Pinpoint the cell where the given text exists, returning its (x, y) midpoint coordinate. 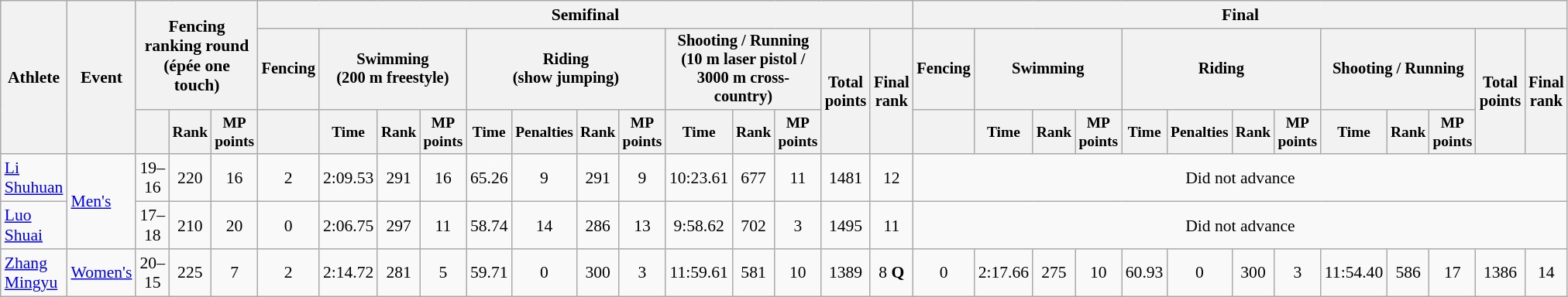
210 (191, 226)
13 (642, 226)
Men's (101, 202)
Fencing ranking round(épée one touch) (197, 56)
Event (101, 77)
Athlete (34, 77)
12 (891, 178)
586 (1408, 272)
286 (598, 226)
10:23.61 (699, 178)
60.93 (1145, 272)
20 (235, 226)
581 (753, 272)
Final (1240, 15)
225 (191, 272)
1481 (846, 178)
Riding(show jumping) (566, 70)
Semifinal (586, 15)
19–16 (152, 178)
677 (753, 178)
Women's (101, 272)
281 (398, 272)
2:14.72 (349, 272)
1495 (846, 226)
5 (443, 272)
Li Shuhuan (34, 178)
17–18 (152, 226)
2:17.66 (1004, 272)
2:06.75 (349, 226)
Swimming(200 m freestyle) (393, 70)
11:59.61 (699, 272)
275 (1054, 272)
Swimming (1048, 70)
Riding (1221, 70)
1389 (846, 272)
8 Q (891, 272)
Luo Shuai (34, 226)
17 (1453, 272)
Shooting / Running(10 m laser pistol / 3000 m cross-country) (744, 70)
9:58.62 (699, 226)
297 (398, 226)
58.74 (490, 226)
1386 (1500, 272)
702 (753, 226)
11:54.40 (1354, 272)
59.71 (490, 272)
Zhang Mingyu (34, 272)
7 (235, 272)
20–15 (152, 272)
220 (191, 178)
65.26 (490, 178)
2:09.53 (349, 178)
Shooting / Running (1398, 70)
